For the text-containing cell, return its midpoint in (X, Y) coordinate format. 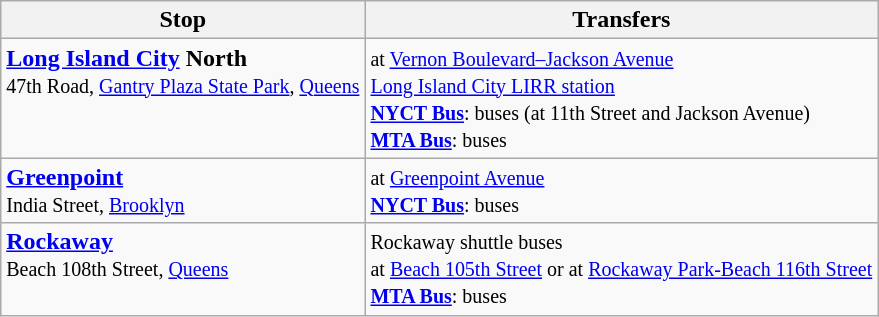
at Vernon Boulevard–Jackson AvenueLong Island City LIRR stationNYCT Bus: buses (at 11th Street and Jackson Avenue)MTA Bus: buses (622, 98)
Stop (183, 20)
RockawayBeach 108th Street, Queens (183, 269)
GreenpointIndia Street, Brooklyn (183, 190)
Rockaway shuttle buses at Beach 105th Street or at Rockaway Park-Beach 116th StreetMTA Bus: buses (622, 269)
at Greenpoint AvenueNYCT Bus: buses (622, 190)
Long Island City North47th Road, Gantry Plaza State Park, Queens (183, 98)
Transfers (622, 20)
